Scan for the cell matching the given text and deliver its [x, y] coordinate at center. 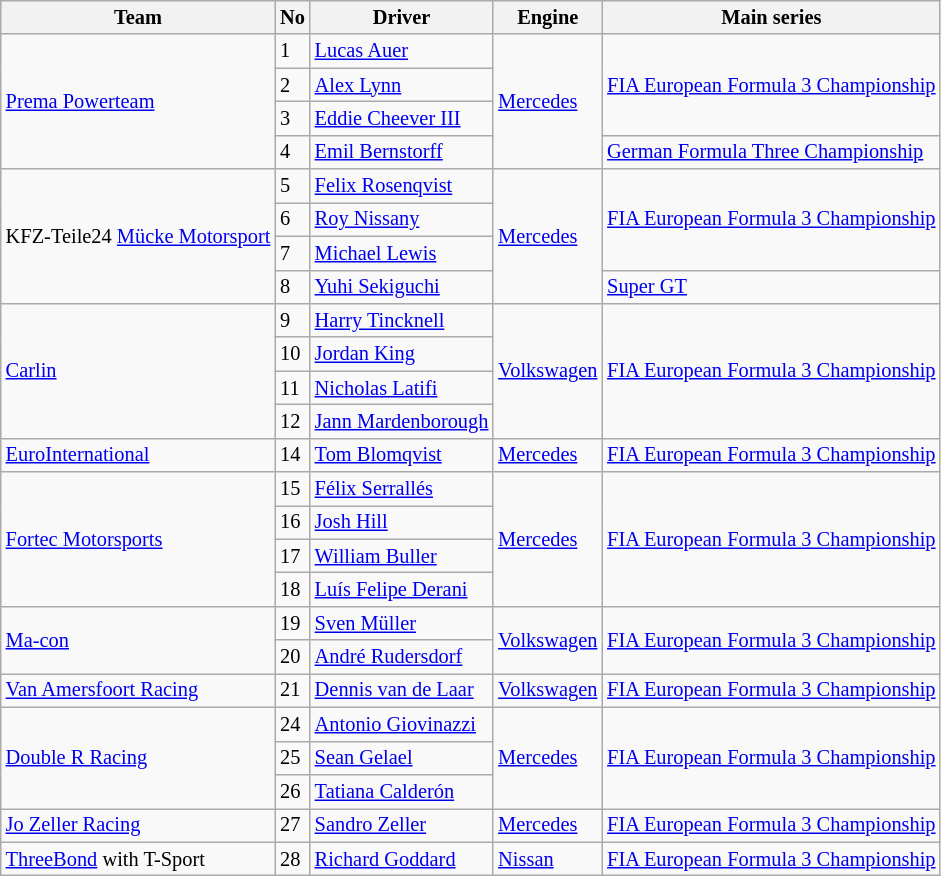
William Buller [402, 556]
Felix Rosenqvist [402, 186]
Van Amersfoort Racing [138, 690]
27 [292, 825]
Luís Felipe Derani [402, 589]
8 [292, 287]
Richard Goddard [402, 859]
Jordan King [402, 354]
6 [292, 219]
Tom Blomqvist [402, 455]
Lucas Auer [402, 51]
20 [292, 657]
Emil Bernstorff [402, 152]
Engine [548, 17]
12 [292, 421]
ThreeBond with T-Sport [138, 859]
2 [292, 85]
14 [292, 455]
4 [292, 152]
15 [292, 489]
Eddie Cheever III [402, 118]
Yuhi Sekiguchi [402, 287]
No [292, 17]
Antonio Giovinazzi [402, 724]
18 [292, 589]
Fortec Motorsports [138, 540]
Sandro Zeller [402, 825]
28 [292, 859]
Driver [402, 17]
Double R Racing [138, 758]
Roy Nissany [402, 219]
Alex Lynn [402, 85]
Sean Gelael [402, 758]
German Formula Three Championship [771, 152]
10 [292, 354]
Harry Tincknell [402, 320]
Michael Lewis [402, 253]
Prema Powerteam [138, 102]
7 [292, 253]
24 [292, 724]
Main series [771, 17]
Félix Serrallés [402, 489]
25 [292, 758]
11 [292, 388]
Dennis van de Laar [402, 690]
19 [292, 623]
Josh Hill [402, 522]
Team [138, 17]
KFZ-Teile24 Mücke Motorsport [138, 236]
Carlin [138, 370]
Ma-con [138, 640]
Tatiana Calderón [402, 791]
Nicholas Latifi [402, 388]
EuroInternational [138, 455]
9 [292, 320]
16 [292, 522]
Sven Müller [402, 623]
5 [292, 186]
Nissan [548, 859]
1 [292, 51]
Jann Mardenborough [402, 421]
26 [292, 791]
17 [292, 556]
André Rudersdorf [402, 657]
Jo Zeller Racing [138, 825]
3 [292, 118]
21 [292, 690]
Super GT [771, 287]
